Detect which cell encompasses the target text, then output its (x, y) center coordinate. 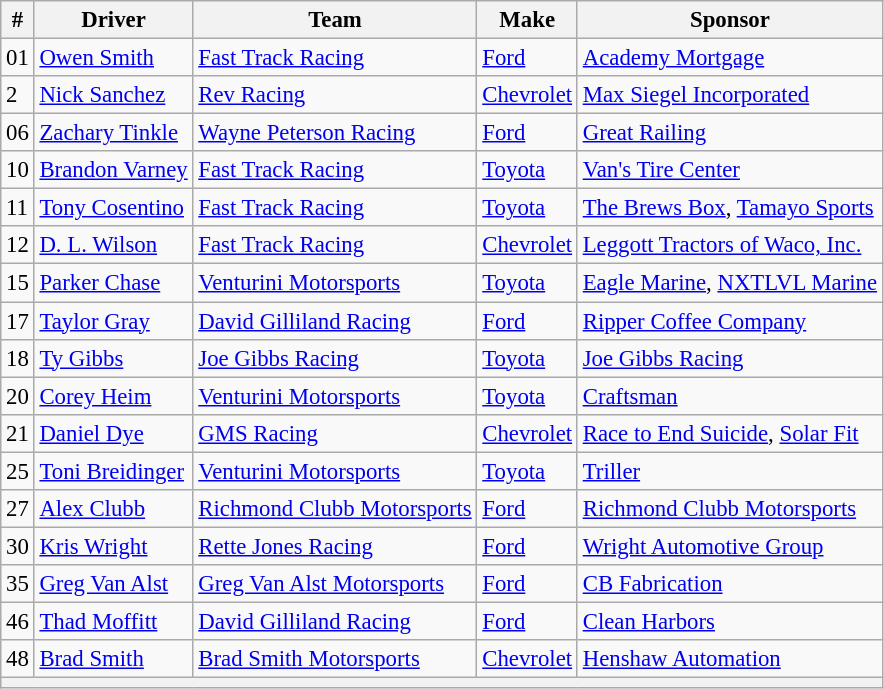
Make (527, 20)
Driver (114, 20)
Van's Tire Center (730, 170)
Team (335, 20)
Greg Van Alst Motorsports (335, 584)
Kris Wright (114, 546)
Brad Smith Motorsports (335, 659)
01 (18, 58)
Clean Harbors (730, 621)
Craftsman (730, 396)
18 (18, 358)
30 (18, 546)
Daniel Dye (114, 433)
48 (18, 659)
Corey Heim (114, 396)
Tony Cosentino (114, 208)
Rette Jones Racing (335, 546)
Max Siegel Incorporated (730, 95)
2 (18, 95)
Great Railing (730, 133)
Rev Racing (335, 95)
Triller (730, 471)
25 (18, 471)
Henshaw Automation (730, 659)
11 (18, 208)
Brad Smith (114, 659)
06 (18, 133)
Alex Clubb (114, 509)
The Brews Box, Tamayo Sports (730, 208)
Taylor Gray (114, 321)
Brandon Varney (114, 170)
Ty Gibbs (114, 358)
Academy Mortgage (730, 58)
Toni Breidinger (114, 471)
20 (18, 396)
Leggott Tractors of Waco, Inc. (730, 245)
35 (18, 584)
CB Fabrication (730, 584)
D. L. Wilson (114, 245)
GMS Racing (335, 433)
Race to End Suicide, Solar Fit (730, 433)
Wayne Peterson Racing (335, 133)
Sponsor (730, 20)
Thad Moffitt (114, 621)
# (18, 20)
46 (18, 621)
Owen Smith (114, 58)
27 (18, 509)
17 (18, 321)
Nick Sanchez (114, 95)
Greg Van Alst (114, 584)
Parker Chase (114, 283)
Wright Automotive Group (730, 546)
21 (18, 433)
10 (18, 170)
12 (18, 245)
Eagle Marine, NXTLVL Marine (730, 283)
15 (18, 283)
Zachary Tinkle (114, 133)
Ripper Coffee Company (730, 321)
